Return the (X, Y) coordinate for the center point of the cell that contains the specified text.  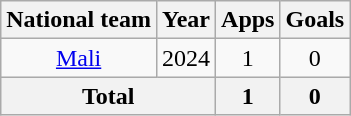
Year (186, 20)
National team (79, 20)
Mali (79, 58)
Apps (248, 20)
Total (108, 96)
2024 (186, 58)
Goals (315, 20)
